Detect which cell encompasses the target text, then output its (X, Y) center coordinate. 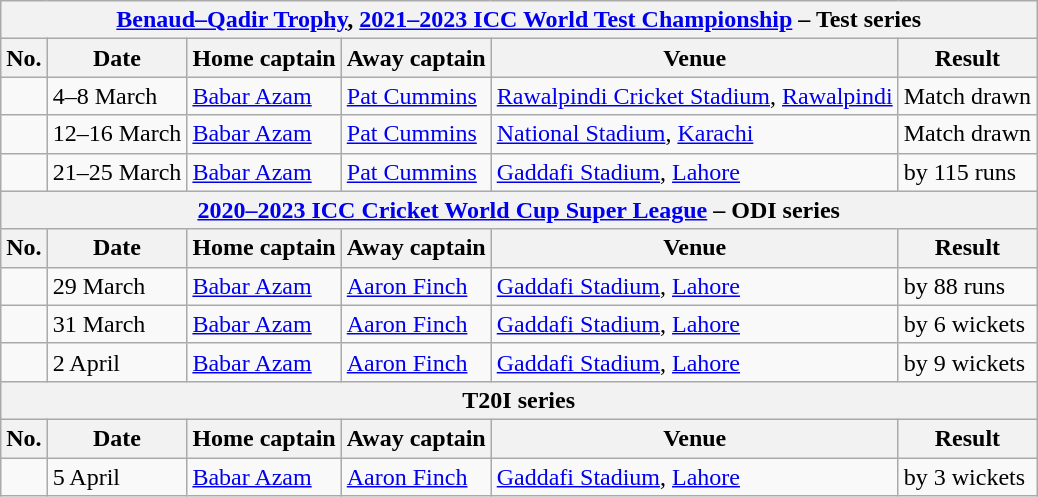
4–8 March (117, 96)
2 April (117, 362)
National Stadium, Karachi (694, 134)
31 March (117, 324)
2020–2023 ICC Cricket World Cup Super League – ODI series (519, 210)
by 6 wickets (967, 324)
T20I series (519, 400)
12–16 March (117, 134)
Rawalpindi Cricket Stadium, Rawalpindi (694, 96)
Benaud–Qadir Trophy, 2021–2023 ICC World Test Championship – Test series (519, 20)
by 88 runs (967, 286)
29 March (117, 286)
by 9 wickets (967, 362)
5 April (117, 477)
21–25 March (117, 172)
by 115 runs (967, 172)
by 3 wickets (967, 477)
